Detect which cell encompasses the target text, then output its (X, Y) center coordinate. 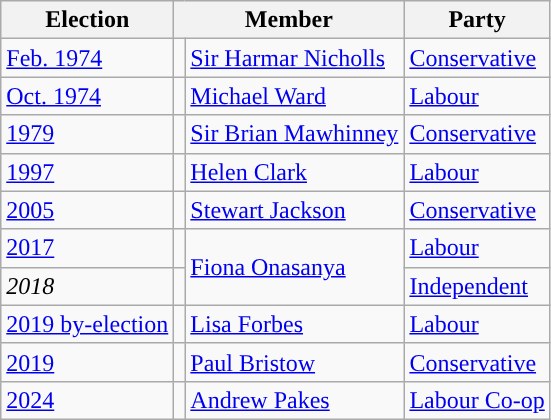
Party (477, 20)
Helen Clark (294, 172)
Oct. 1974 (88, 96)
2024 (88, 400)
Andrew Pakes (294, 400)
Lisa Forbes (294, 324)
Election (88, 20)
1997 (88, 172)
2005 (88, 210)
Stewart Jackson (294, 210)
Michael Ward (294, 96)
2019 (88, 362)
1979 (88, 134)
Independent (477, 286)
Sir Brian Mawhinney (294, 134)
2018 (88, 286)
Labour Co-op (477, 400)
Feb. 1974 (88, 58)
2019 by-election (88, 324)
Fiona Onasanya (294, 267)
Sir Harmar Nicholls (294, 58)
Member (289, 20)
Paul Bristow (294, 362)
2017 (88, 248)
